Pinpoint the cell where the given text exists, returning its (X, Y) midpoint coordinate. 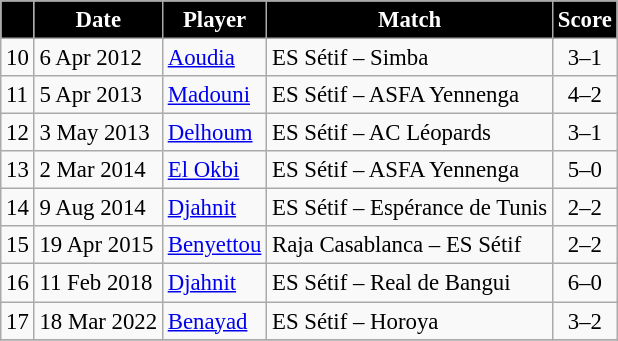
ES Sétif – Espérance de Tunis (410, 208)
Date (98, 20)
6–0 (586, 283)
Madouni (214, 95)
12 (18, 133)
16 (18, 283)
Delhoum (214, 133)
El Okbi (214, 170)
ES Sétif – Real de Bangui (410, 283)
5 Apr 2013 (98, 95)
13 (18, 170)
17 (18, 321)
11 (18, 95)
4–2 (586, 95)
ES Sétif – AC Léopards (410, 133)
ES Sétif – Horoya (410, 321)
19 Apr 2015 (98, 245)
18 Mar 2022 (98, 321)
11 Feb 2018 (98, 283)
9 Aug 2014 (98, 208)
Benyettou (214, 245)
Aoudia (214, 58)
Score (586, 20)
Match (410, 20)
14 (18, 208)
ES Sétif – Simba (410, 58)
Player (214, 20)
2 Mar 2014 (98, 170)
15 (18, 245)
10 (18, 58)
Benayad (214, 321)
6 Apr 2012 (98, 58)
Raja Casablanca – ES Sétif (410, 245)
3–2 (586, 321)
5–0 (586, 170)
3 May 2013 (98, 133)
